Find where the given text appears and provide that cell's center as (X, Y) coordinate. 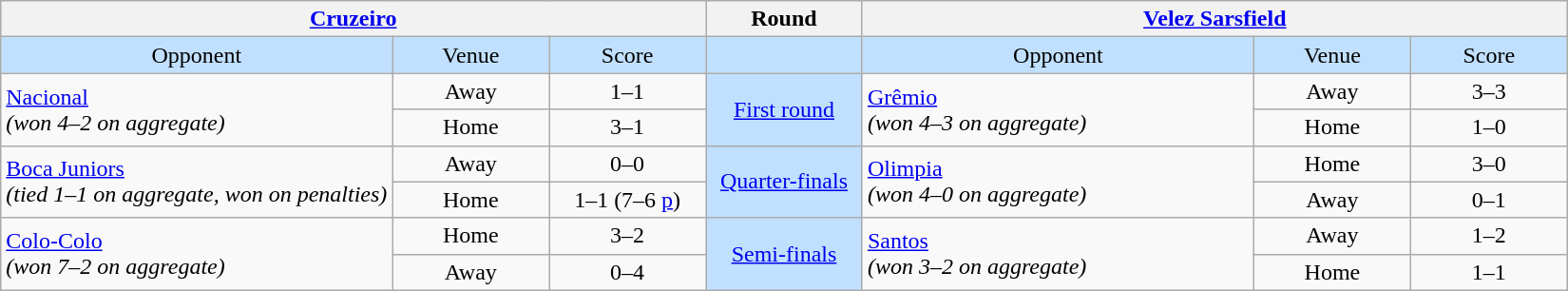
0–0 (627, 164)
Olimpia(won 4–0 on aggregate) (1058, 182)
0–4 (627, 272)
Santos(won 3–2 on aggregate) (1058, 254)
Nacional(won 4–2 on aggregate) (197, 109)
Boca Juniors(tied 1–1 on aggregate, won on penalties) (197, 182)
Quarter-finals (785, 182)
3–0 (1488, 164)
Semi-finals (785, 254)
Velez Sarsfield (1214, 19)
1–2 (1488, 236)
First round (785, 109)
1–1 (7–6 p) (627, 200)
3–1 (627, 127)
Colo-Colo(won 7–2 on aggregate) (197, 254)
Round (785, 19)
Grêmio(won 4–3 on aggregate) (1058, 109)
3–3 (1488, 91)
0–1 (1488, 200)
Cruzeiro (354, 19)
3–2 (627, 236)
1–0 (1488, 127)
